Search for the cell housing the specified text and yield its (X, Y) center coordinate. 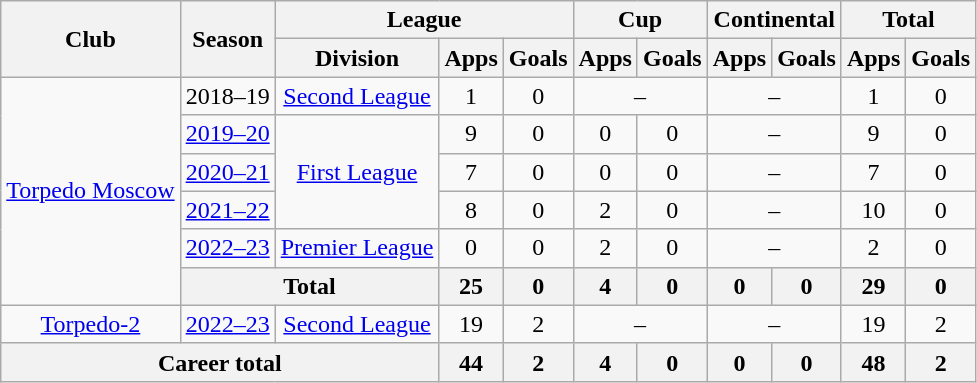
Division (357, 58)
Career total (220, 362)
Torpedo Moscow (90, 191)
2019–20 (228, 134)
29 (873, 286)
First League (357, 172)
2018–19 (228, 96)
Torpedo-2 (90, 324)
2021–22 (228, 210)
Continental (774, 20)
8 (471, 210)
League (424, 20)
44 (471, 362)
10 (873, 210)
Club (90, 39)
48 (873, 362)
Season (228, 39)
25 (471, 286)
Cup (640, 20)
Premier League (357, 248)
2020–21 (228, 172)
